For the text-containing cell, return its midpoint in [X, Y] coordinate format. 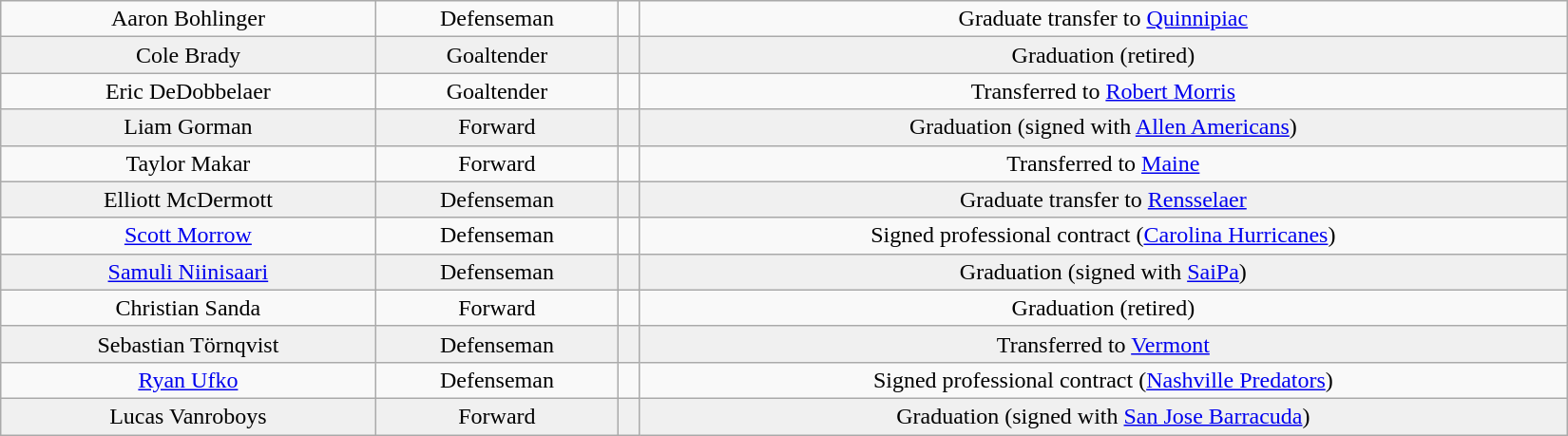
Christian Sanda [188, 308]
Graduate transfer to Rensselaer [1102, 199]
Transferred to Robert Morris [1102, 91]
Scott Morrow [188, 236]
Sebastian Törnqvist [188, 344]
Lucas Vanroboys [188, 416]
Graduation (signed with San Jose Barracuda) [1102, 416]
Eric DeDobbelaer [188, 91]
Liam Gorman [188, 127]
Elliott McDermott [188, 199]
Transferred to Maine [1102, 163]
Ryan Ufko [188, 380]
Graduation (signed with Allen Americans) [1102, 127]
Taylor Makar [188, 163]
Aaron Bohlinger [188, 19]
Cole Brady [188, 55]
Graduation (signed with SaiPa) [1102, 272]
Signed professional contract (Carolina Hurricanes) [1102, 236]
Graduate transfer to Quinnipiac [1102, 19]
Samuli Niinisaari [188, 272]
Signed professional contract (Nashville Predators) [1102, 380]
Transferred to Vermont [1102, 344]
